Find where the given text appears and provide that cell's center as (X, Y) coordinate. 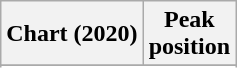
Chart (2020) (72, 34)
Peak position (189, 34)
